Capture the cell that displays the provided text and extract its (X, Y) central coordinate. 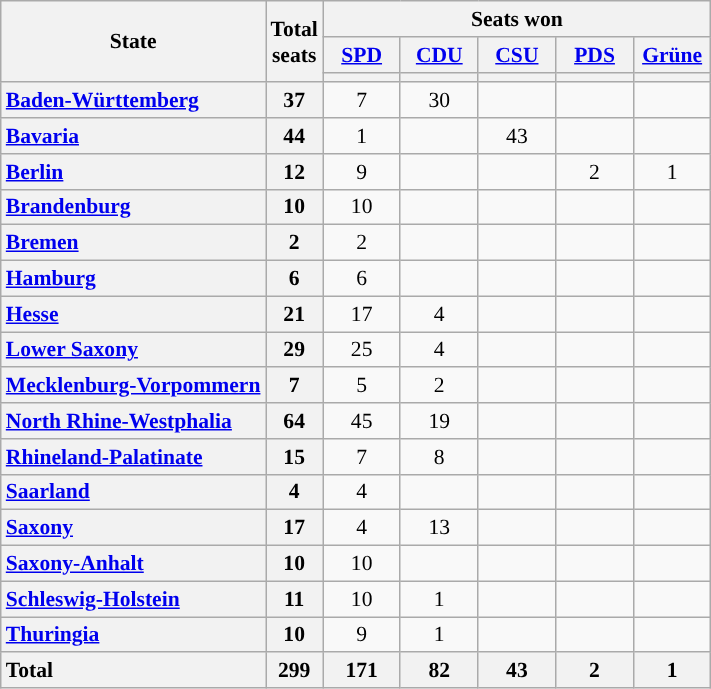
Brandenburg (134, 207)
12 (294, 172)
North Rhine-Westphalia (134, 421)
299 (294, 671)
171 (362, 671)
Bavaria (134, 136)
Lower Saxony (134, 350)
Hesse (134, 314)
37 (294, 101)
Schleswig-Holstein (134, 599)
82 (439, 671)
Rhineland-Palatinate (134, 457)
State (134, 42)
SPD (362, 55)
CDU (439, 55)
Saxony (134, 528)
Grüne (672, 55)
Thuringia (134, 635)
Saxony-Anhalt (134, 564)
Baden-Württemberg (134, 101)
8 (439, 457)
5 (362, 386)
Saarland (134, 492)
Totalseats (294, 42)
11 (294, 599)
15 (294, 457)
Mecklenburg-Vorpommern (134, 386)
Berlin (134, 172)
PDS (595, 55)
13 (439, 528)
30 (439, 101)
Total (134, 671)
Seats won (517, 19)
21 (294, 314)
44 (294, 136)
Hamburg (134, 279)
45 (362, 421)
29 (294, 350)
64 (294, 421)
19 (439, 421)
25 (362, 350)
CSU (517, 55)
Bremen (134, 243)
